Return (x, y) of the center of cell containing provided text 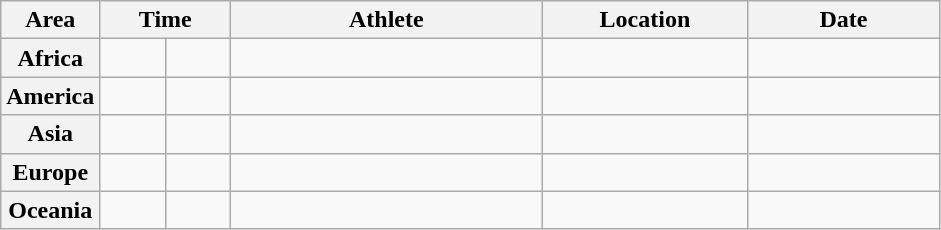
Location (645, 20)
Time (166, 20)
Asia (50, 134)
America (50, 96)
Oceania (50, 210)
Date (844, 20)
Africa (50, 58)
Europe (50, 172)
Area (50, 20)
Athlete (386, 20)
